Pinpoint the cell where the given text exists, returning its (x, y) midpoint coordinate. 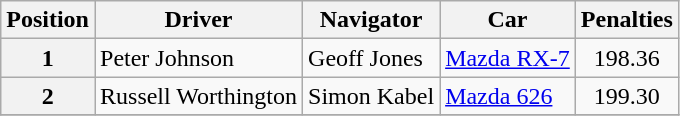
Penalties (626, 20)
Simon Kabel (372, 96)
Geoff Jones (372, 58)
2 (48, 96)
Position (48, 20)
Navigator (372, 20)
Mazda RX-7 (508, 58)
198.36 (626, 58)
Driver (198, 20)
Mazda 626 (508, 96)
1 (48, 58)
Car (508, 20)
199.30 (626, 96)
Russell Worthington (198, 96)
Peter Johnson (198, 58)
